Capture the cell that displays the provided text and extract its [x, y] central coordinate. 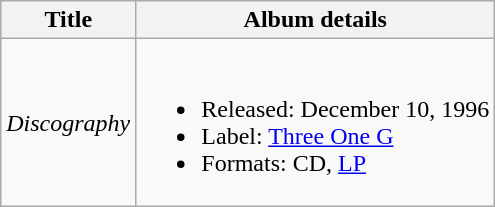
Released: December 10, 1996Label: Three One GFormats: CD, LP [316, 122]
Discography [68, 122]
Title [68, 20]
Album details [316, 20]
